Scan for the cell matching the given text and deliver its (X, Y) coordinate at center. 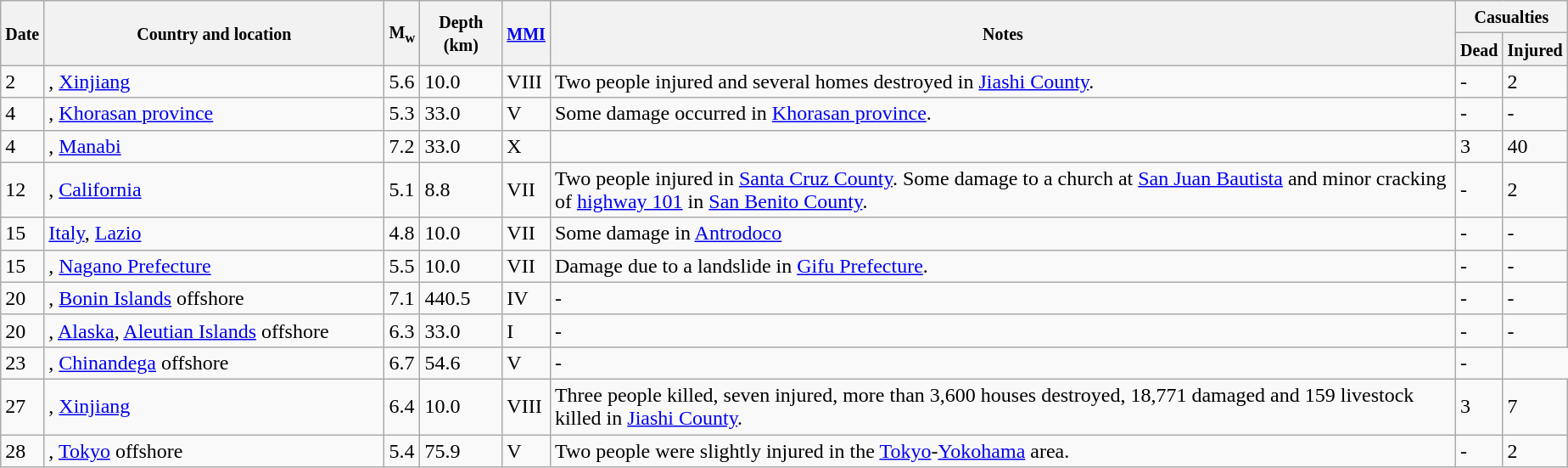
Italy, Lazio (214, 234)
28 (22, 451)
5.6 (402, 82)
Injured (1535, 49)
23 (22, 363)
5.3 (402, 114)
, Manabi (214, 146)
54.6 (462, 363)
75.9 (462, 451)
6.4 (402, 406)
, Bonin Islands offshore (214, 298)
7 (1535, 406)
Two people injured in Santa Cruz County. Some damage to a church at San Juan Bautista and minor cracking of highway 101 in San Benito County. (1003, 190)
27 (22, 406)
440.5 (462, 298)
Casualties (1511, 17)
5.1 (402, 190)
Date (22, 33)
I (526, 330)
, Khorasan province (214, 114)
IV (526, 298)
7.2 (402, 146)
5.5 (402, 266)
Dead (1479, 49)
5.4 (402, 451)
6.3 (402, 330)
Country and location (214, 33)
12 (22, 190)
8.8 (462, 190)
7.1 (402, 298)
Some damage in Antrodoco (1003, 234)
, Alaska, Aleutian Islands offshore (214, 330)
40 (1535, 146)
, Tokyo offshore (214, 451)
Three people killed, seven injured, more than 3,600 houses destroyed, 18,771 damaged and 159 livestock killed in Jiashi County. (1003, 406)
Two people injured and several homes destroyed in Jiashi County. (1003, 82)
, Nagano Prefecture (214, 266)
, Chinandega offshore (214, 363)
Mw (402, 33)
Two people were slightly injured in the Tokyo-Yokohama area. (1003, 451)
6.7 (402, 363)
MMI (526, 33)
X (526, 146)
4.8 (402, 234)
, California (214, 190)
Damage due to a landslide in Gifu Prefecture. (1003, 266)
Some damage occurred in Khorasan province. (1003, 114)
Notes (1003, 33)
Depth (km) (462, 33)
